Return the (x, y) coordinate for the center point of the cell that contains the specified text.  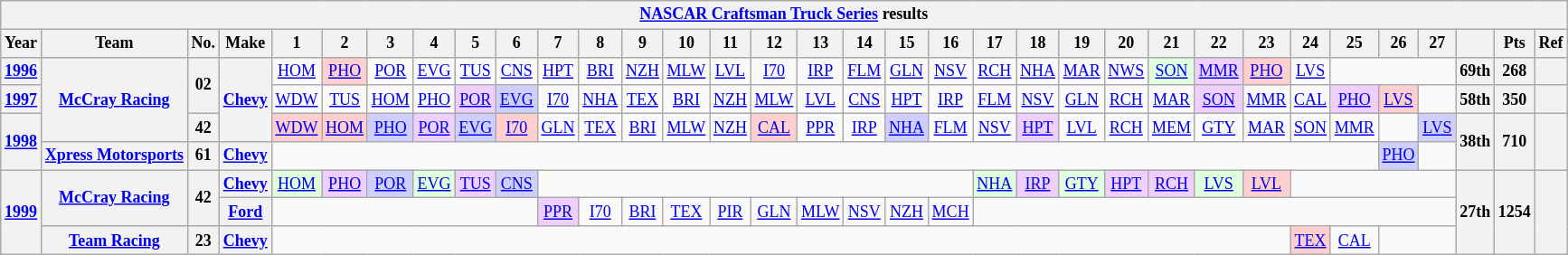
15 (907, 43)
5 (476, 43)
20 (1127, 43)
Ford (245, 212)
26 (1398, 43)
18 (1038, 43)
No. (203, 43)
10 (685, 43)
6 (517, 43)
1996 (22, 71)
1997 (22, 99)
PIR (731, 212)
61 (203, 156)
22 (1219, 43)
350 (1516, 99)
27th (1476, 212)
25 (1355, 43)
1254 (1516, 212)
24 (1311, 43)
1999 (22, 212)
Ref (1551, 43)
9 (643, 43)
Xpress Motorsports (114, 156)
21 (1172, 43)
02 (203, 85)
12 (774, 43)
268 (1516, 71)
27 (1438, 43)
11 (731, 43)
8 (600, 43)
14 (864, 43)
1998 (22, 141)
2 (345, 43)
38th (1476, 141)
Pts (1516, 43)
MCH (950, 212)
3 (391, 43)
710 (1516, 141)
1 (297, 43)
NWS (1127, 71)
13 (821, 43)
7 (558, 43)
Team (114, 43)
17 (995, 43)
Make (245, 43)
4 (434, 43)
16 (950, 43)
Team Racing (114, 241)
69th (1476, 71)
19 (1082, 43)
Year (22, 43)
MEM (1172, 127)
NASCAR Craftsman Truck Series results (784, 14)
58th (1476, 99)
